Locate the cell with the specified text and output its [X, Y] center coordinate. 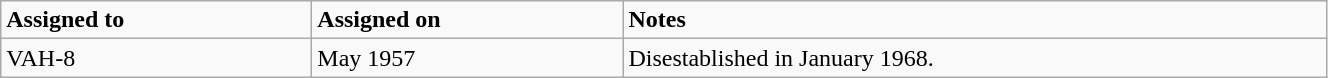
May 1957 [468, 58]
Notes [975, 20]
Assigned to [156, 20]
Assigned on [468, 20]
Disestablished in January 1968. [975, 58]
VAH-8 [156, 58]
